Detect which cell encompasses the target text, then output its (X, Y) center coordinate. 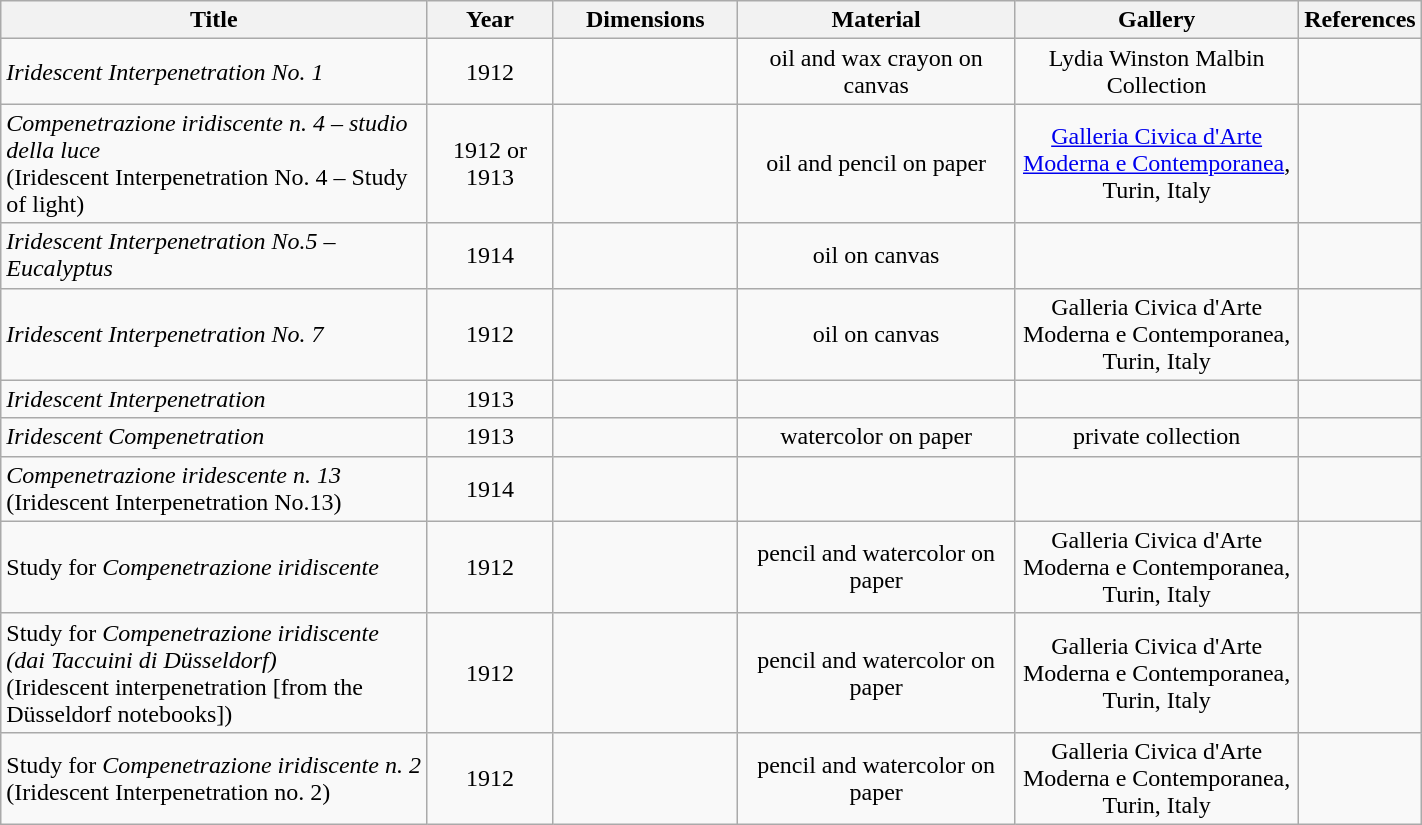
Compenetrazione iridescente n. 13(Iridescent Interpenetration No.13) (214, 488)
1912 or 1913 (490, 164)
Study for Compenetrazione iridiscente (dai Taccuini di Düsseldorf)(Iridescent interpenetration [from the Düsseldorf notebooks]) (214, 672)
References (1360, 20)
watercolor on paper (876, 437)
oil and wax crayon on canvas (876, 72)
Compenetrazione iridiscente n. 4 – studio della luce(Iridescent Interpenetration No. 4 – Study of light) (214, 164)
Material (876, 20)
Year (490, 20)
Iridescent Interpenetration No. 7 (214, 334)
Study for Compenetrazione iridiscente (214, 567)
Gallery (1157, 20)
Study for Compenetrazione iridiscente n. 2 (Iridescent Interpenetration no. 2) (214, 778)
Iridescent Interpenetration No. 1 (214, 72)
Iridescent Interpenetration No.5 – Eucalyptus (214, 256)
Iridescent Interpenetration (214, 399)
private collection (1157, 437)
Dimensions (646, 20)
Title (214, 20)
oil and pencil on paper (876, 164)
Iridescent Compenetration (214, 437)
Lydia Winston Malbin Collection (1157, 72)
